Locate the cell with the specified text and output its [X, Y] center coordinate. 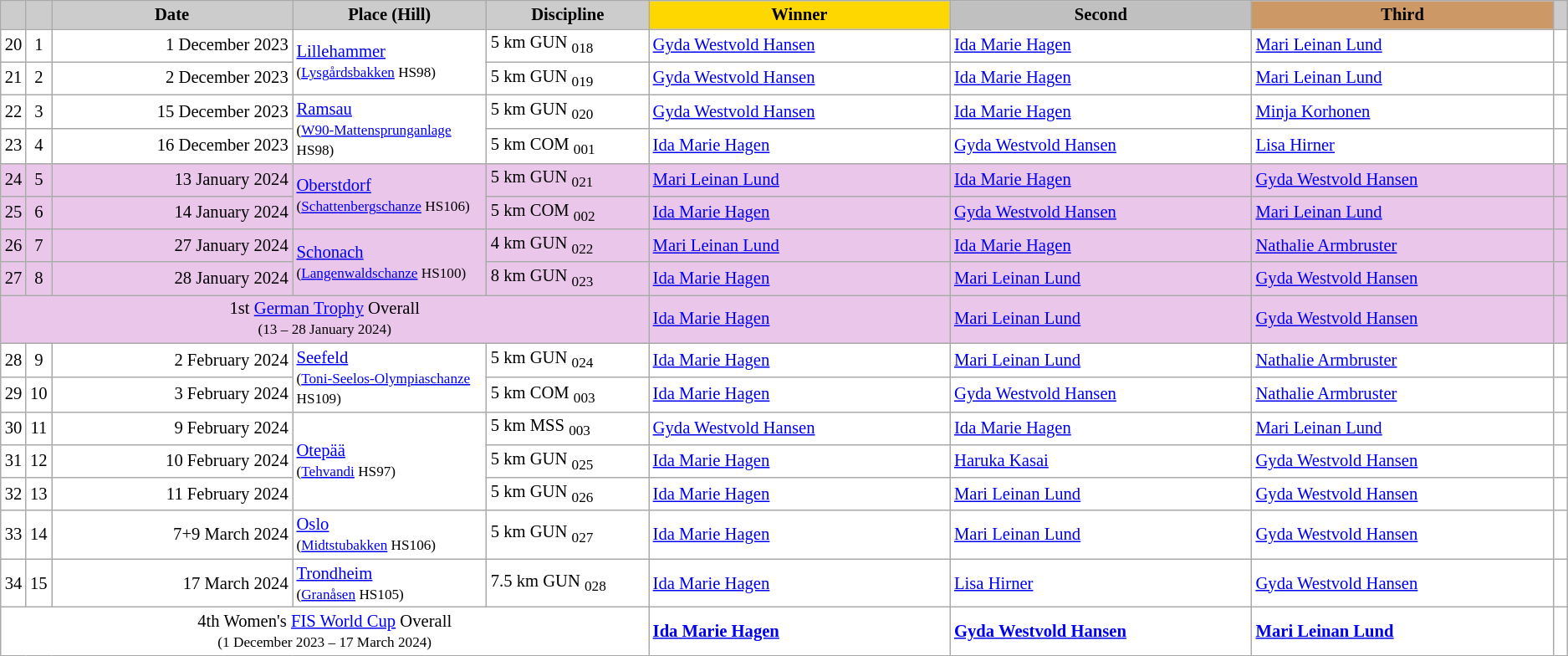
1 [38, 45]
10 February 2024 [172, 460]
21 [13, 79]
31 [13, 460]
13 January 2024 [172, 179]
16 December 2023 [172, 146]
Minja Korhonen [1403, 112]
12 [38, 460]
5 km GUN 018 [568, 45]
23 [13, 146]
5 km GUN 021 [568, 179]
Date [172, 14]
11 [38, 428]
29 [13, 395]
Otepää(Tehvandi HS97) [390, 461]
5 km GUN 019 [568, 79]
5 km COM 003 [568, 395]
27 January 2024 [172, 246]
27 [13, 278]
Schonach(Langenwaldschanze HS100) [390, 263]
20 [13, 45]
5 km COM 001 [568, 146]
30 [13, 428]
32 [13, 494]
26 [13, 246]
33 [13, 535]
5 km COM 002 [568, 213]
5 km MSS 003 [568, 428]
1st German Trophy Overall(13 – 28 January 2024) [324, 319]
22 [13, 112]
3 [38, 112]
Ramsau(W90-Mattensprunganlage HS98) [390, 129]
9 February 2024 [172, 428]
3 February 2024 [172, 395]
9 [38, 360]
5 km GUN 026 [568, 494]
14 [38, 535]
Second [1101, 14]
25 [13, 213]
7.5 km GUN 028 [568, 583]
4 [38, 146]
10 [38, 395]
8 [38, 278]
2 [38, 79]
5 [38, 179]
Discipline [568, 14]
Place (Hill) [390, 14]
14 January 2024 [172, 213]
Haruka Kasai [1101, 460]
5 km GUN 020 [568, 112]
2 December 2023 [172, 79]
15 [38, 583]
7 [38, 246]
34 [13, 583]
8 km GUN 023 [568, 278]
4th Women's FIS World Cup Overall(1 December 2023 – 17 March 2024) [324, 631]
5 km GUN 027 [568, 535]
Seefeld(Toni-Seelos-Olympiaschanze HS109) [390, 377]
Oslo(Midtstubakken HS106) [390, 535]
6 [38, 213]
Oberstdorf(Schattenbergschanze HS106) [390, 196]
17 March 2024 [172, 583]
Lillehammer(Lysgårdsbakken HS98) [390, 62]
5 km GUN 024 [568, 360]
13 [38, 494]
4 km GUN 022 [568, 246]
15 December 2023 [172, 112]
5 km GUN 025 [568, 460]
28 [13, 360]
Winner [799, 14]
28 January 2024 [172, 278]
11 February 2024 [172, 494]
2 February 2024 [172, 360]
7+9 March 2024 [172, 535]
1 December 2023 [172, 45]
24 [13, 179]
Third [1403, 14]
Trondheim(Granåsen HS105) [390, 583]
